Return the [X, Y] coordinate for the center point of the cell that contains the specified text.  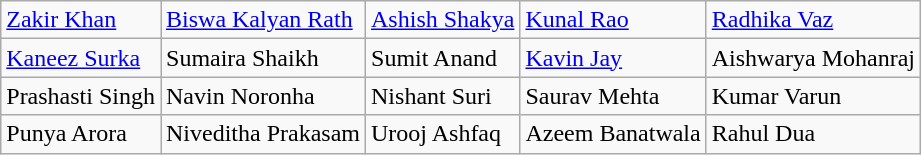
Zakir Khan [81, 20]
Kaneez Surka [81, 58]
Kunal Rao [613, 20]
Saurav Mehta [613, 96]
Punya Arora [81, 134]
Radhika Vaz [813, 20]
Prashasti Singh [81, 96]
Nishant Suri [443, 96]
Navin Noronha [262, 96]
Biswa Kalyan Rath [262, 20]
Niveditha Prakasam [262, 134]
Sumaira Shaikh [262, 58]
Azeem Banatwala [613, 134]
Aishwarya Mohanraj [813, 58]
Urooj Ashfaq [443, 134]
Kavin Jay [613, 58]
Kumar Varun [813, 96]
Ashish Shakya [443, 20]
Rahul Dua [813, 134]
Sumit Anand [443, 58]
